Capture the cell that displays the provided text and extract its (x, y) central coordinate. 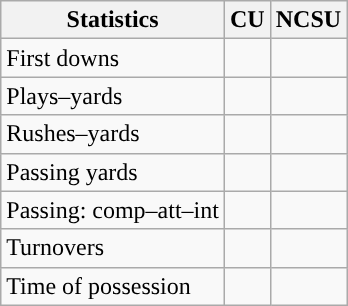
Turnovers (113, 248)
Passing: comp–att–int (113, 210)
Plays–yards (113, 96)
Statistics (113, 20)
First downs (113, 58)
Rushes–yards (113, 134)
NCSU (308, 20)
Passing yards (113, 172)
Time of possession (113, 286)
CU (247, 20)
